From the cell containing the given text, extract its center point as [X, Y] coordinate. 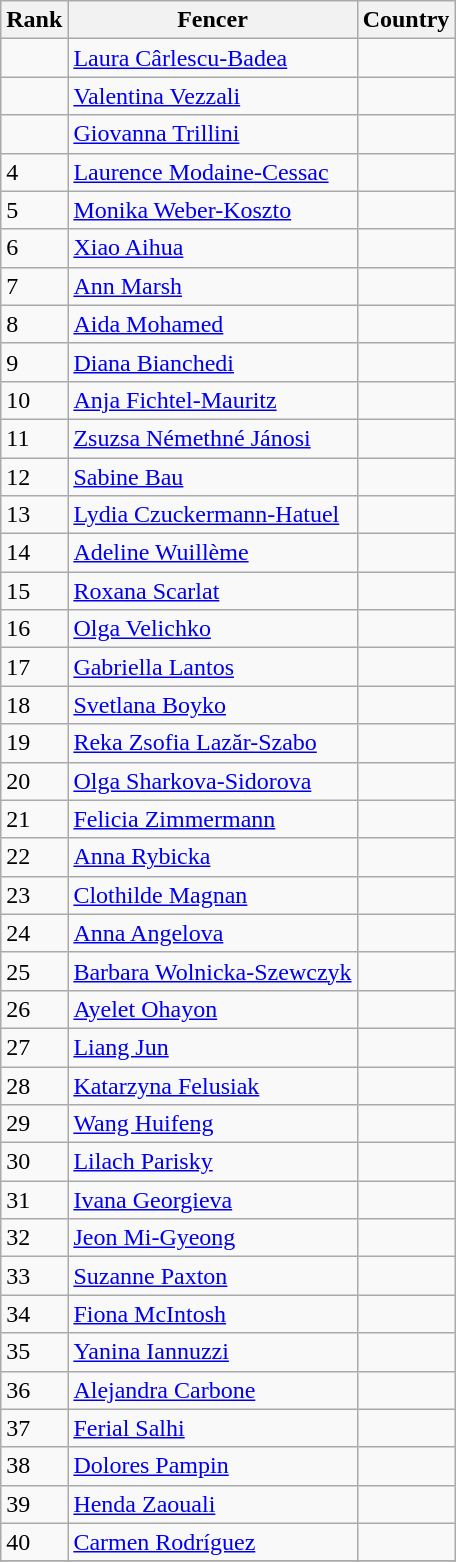
28 [34, 1085]
Svetlana Boyko [212, 705]
5 [34, 210]
9 [34, 362]
Anna Angelova [212, 933]
40 [34, 1542]
13 [34, 515]
Wang Huifeng [212, 1124]
Liang Jun [212, 1047]
6 [34, 248]
Adeline Wuillème [212, 553]
24 [34, 933]
4 [34, 172]
Felicia Zimmermann [212, 819]
17 [34, 667]
Giovanna Trillini [212, 134]
8 [34, 324]
23 [34, 895]
Roxana Scarlat [212, 591]
Rank [34, 20]
38 [34, 1466]
Carmen Rodríguez [212, 1542]
30 [34, 1162]
14 [34, 553]
Henda Zaouali [212, 1504]
21 [34, 819]
37 [34, 1428]
36 [34, 1390]
32 [34, 1238]
Fiona McIntosh [212, 1314]
Jeon Mi-Gyeong [212, 1238]
Yanina Iannuzzi [212, 1352]
16 [34, 629]
26 [34, 1009]
Sabine Bau [212, 477]
Ayelet Ohayon [212, 1009]
Olga Sharkova-Sidorova [212, 781]
Suzanne Paxton [212, 1276]
Anja Fichtel-Mauritz [212, 400]
35 [34, 1352]
Katarzyna Felusiak [212, 1085]
19 [34, 743]
Lilach Parisky [212, 1162]
22 [34, 857]
Olga Velichko [212, 629]
15 [34, 591]
Alejandra Carbone [212, 1390]
Zsuzsa Némethné Jánosi [212, 438]
18 [34, 705]
25 [34, 971]
Diana Bianchedi [212, 362]
34 [34, 1314]
Ferial Salhi [212, 1428]
Ivana Georgieva [212, 1200]
Valentina Vezzali [212, 96]
Ann Marsh [212, 286]
Country [406, 20]
Reka Zsofia Lazăr-Szabo [212, 743]
20 [34, 781]
33 [34, 1276]
Clothilde Magnan [212, 895]
Xiao Aihua [212, 248]
Monika Weber-Koszto [212, 210]
Fencer [212, 20]
27 [34, 1047]
31 [34, 1200]
Barbara Wolnicka-Szewczyk [212, 971]
Gabriella Lantos [212, 667]
11 [34, 438]
Dolores Pampin [212, 1466]
Laura Cârlescu-Badea [212, 58]
Anna Rybicka [212, 857]
Laurence Modaine-Cessac [212, 172]
7 [34, 286]
12 [34, 477]
39 [34, 1504]
Lydia Czuckermann-Hatuel [212, 515]
Aida Mohamed [212, 324]
29 [34, 1124]
10 [34, 400]
